Determine the [x, y] coordinate at the center of the cell enclosing the given text.  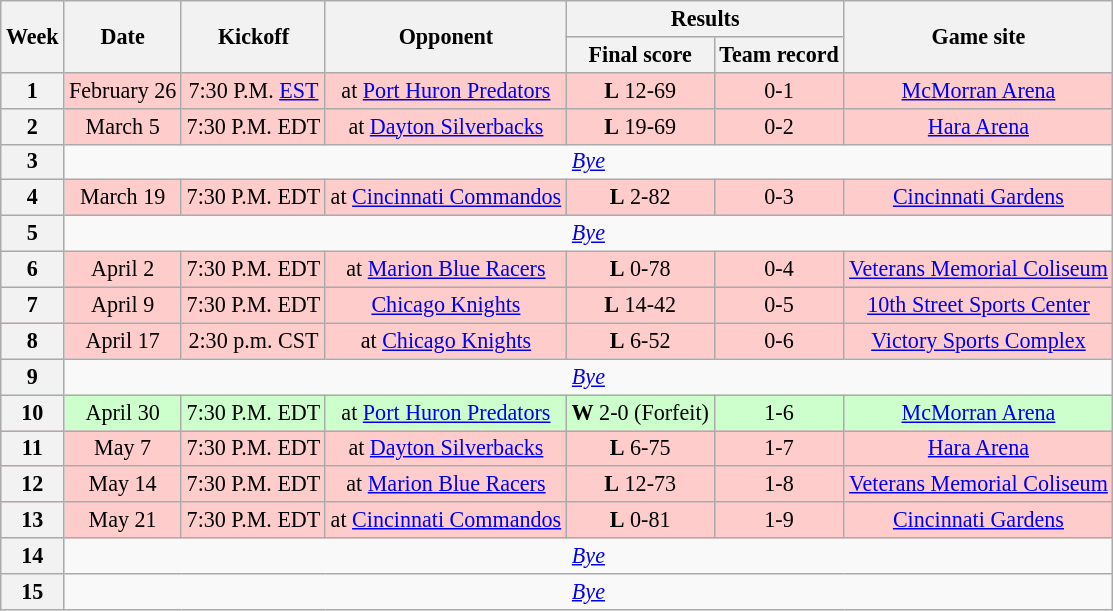
10th Street Sports Center [978, 305]
6 [32, 269]
L 2-82 [640, 198]
April 9 [123, 305]
1-6 [779, 412]
L 12-69 [640, 90]
L 0-78 [640, 269]
15 [32, 591]
W 2-0 (Forfeit) [640, 412]
14 [32, 556]
7 [32, 305]
0-6 [779, 341]
0-1 [779, 90]
8 [32, 341]
7:30 P.M. EST [253, 90]
L 0-81 [640, 520]
Victory Sports Complex [978, 341]
4 [32, 198]
12 [32, 484]
2:30 p.m. CST [253, 341]
3 [32, 162]
May 21 [123, 520]
11 [32, 448]
Team record [779, 54]
1-7 [779, 448]
April 2 [123, 269]
0-2 [779, 126]
9 [32, 377]
at Chicago Knights [446, 341]
March 5 [123, 126]
Chicago Knights [446, 305]
May 7 [123, 448]
Results [705, 18]
Kickoff [253, 36]
L 6-52 [640, 341]
Date [123, 36]
0-4 [779, 269]
April 17 [123, 341]
1-9 [779, 520]
0-5 [779, 305]
May 14 [123, 484]
Opponent [446, 36]
April 30 [123, 412]
5 [32, 233]
Game site [978, 36]
Week [32, 36]
13 [32, 520]
L 14-42 [640, 305]
Final score [640, 54]
L 12-73 [640, 484]
March 19 [123, 198]
1 [32, 90]
February 26 [123, 90]
2 [32, 126]
0-3 [779, 198]
10 [32, 412]
1-8 [779, 484]
L 19-69 [640, 126]
L 6-75 [640, 448]
